Return the (X, Y) coordinate for the center point of the cell that contains the specified text.  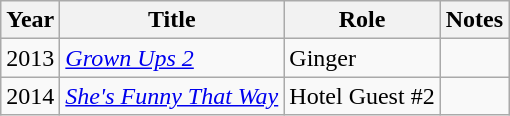
Hotel Guest #2 (362, 96)
Year (30, 20)
2014 (30, 96)
2013 (30, 58)
Ginger (362, 58)
Notes (474, 20)
Role (362, 20)
Title (172, 20)
Grown Ups 2 (172, 58)
She's Funny That Way (172, 96)
